Search for the cell housing the specified text and yield its (X, Y) center coordinate. 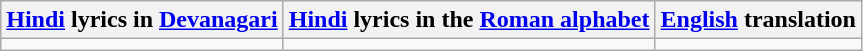
Hindi lyrics in the Roman alphabet (469, 20)
English translation (758, 20)
Hindi lyrics in Devanagari (142, 20)
